Pinpoint the cell where the given text exists, returning its (X, Y) midpoint coordinate. 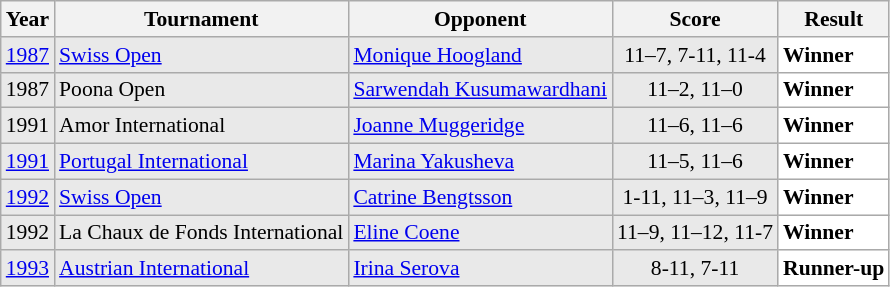
11–9, 11–12, 11-7 (695, 233)
Score (695, 19)
Runner-up (834, 269)
Marina Yakusheva (480, 162)
11–6, 11–6 (695, 126)
Result (834, 19)
Catrine Bengtsson (480, 197)
11–5, 11–6 (695, 162)
Sarwendah Kusumawardhani (480, 90)
Amor International (201, 126)
8-11, 7-11 (695, 269)
Portugal International (201, 162)
Austrian International (201, 269)
Opponent (480, 19)
Year (28, 19)
11–7, 7-11, 11-4 (695, 55)
Joanne Muggeridge (480, 126)
Irina Serova (480, 269)
1-11, 11–3, 11–9 (695, 197)
Eline Coene (480, 233)
Tournament (201, 19)
1993 (28, 269)
Monique Hoogland (480, 55)
La Chaux de Fonds International (201, 233)
Poona Open (201, 90)
11–2, 11–0 (695, 90)
